Return the [x, y] coordinate for the center point of the cell that contains the specified text.  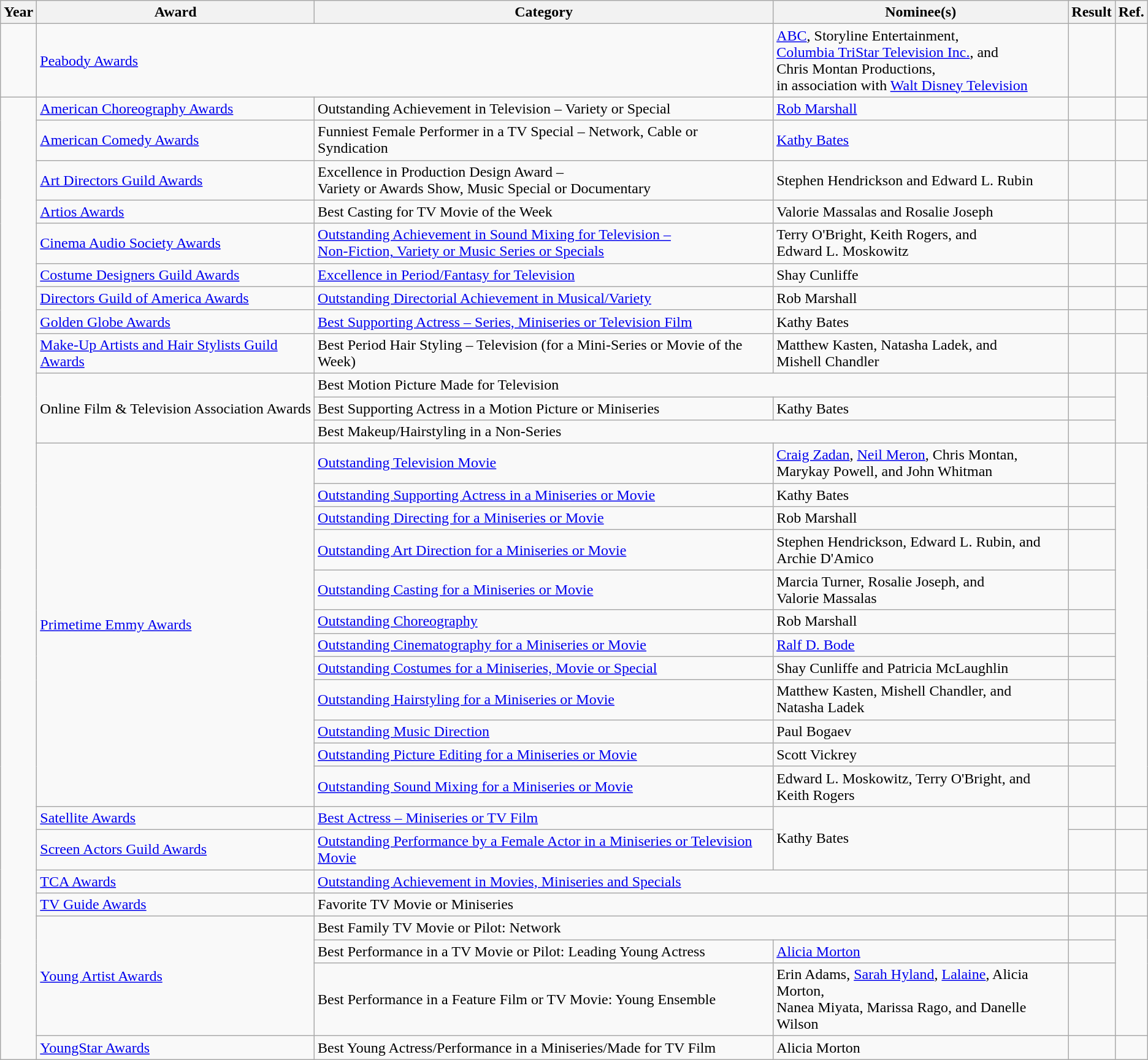
Outstanding Television Movie [544, 464]
Best Casting for TV Movie of the Week [544, 212]
Category [544, 12]
Stephen Hendrickson and Edward L. Rubin [921, 180]
Best Performance in a Feature Film or TV Movie: Young Ensemble [544, 1000]
Outstanding Achievement in Sound Mixing for Television – Non-Fiction, Variety or Music Series or Specials [544, 243]
Best Family TV Movie or Pilot: Network [692, 928]
Paul Bogaev [921, 731]
Outstanding Picture Editing for a Miniseries or Movie [544, 755]
Primetime Emmy Awards [175, 625]
Make-Up Artists and Hair Stylists Guild Awards [175, 353]
Directors Guild of America Awards [175, 298]
Scott Vickrey [921, 755]
Best Young Actress/Performance in a Miniseries/Made for TV Film [544, 1048]
Outstanding Achievement in Movies, Miniseries and Specials [692, 881]
Outstanding Directorial Achievement in Musical/Variety [544, 298]
Outstanding Hairstyling for a Miniseries or Movie [544, 699]
Best Period Hair Styling – Television (for a Mini-Series or Movie of the Week) [544, 353]
Craig Zadan, Neil Meron, Chris Montan, Marykay Powell, and John Whitman [921, 464]
Costume Designers Guild Awards [175, 275]
Best Actress – Miniseries or TV Film [544, 818]
Ref. [1131, 12]
Art Directors Guild Awards [175, 180]
Best Supporting Actress – Series, Miniseries or Television Film [544, 321]
Outstanding Directing for a Miniseries or Movie [544, 518]
Nominee(s) [921, 12]
TCA Awards [175, 881]
Outstanding Costumes for a Miniseries, Movie or Special [544, 668]
Erin Adams, Sarah Hyland, Lalaine, Alicia Morton, Nanea Miyata, Marissa Rago, and Danelle Wilson [921, 1000]
American Choreography Awards [175, 109]
Award [175, 12]
Funniest Female Performer in a TV Special – Network, Cable or Syndication [544, 140]
Edward L. Moskowitz, Terry O'Bright, and Keith Rogers [921, 786]
TV Guide Awards [175, 905]
Matthew Kasten, Natasha Ladek, and Mishell Chandler [921, 353]
Outstanding Achievement in Television – Variety or Special [544, 109]
Favorite TV Movie or Miniseries [692, 905]
Golden Globe Awards [175, 321]
Outstanding Music Direction [544, 731]
Satellite Awards [175, 818]
Outstanding Casting for a Miniseries or Movie [544, 590]
Valorie Massalas and Rosalie Joseph [921, 212]
Excellence in Production Design Award – Variety or Awards Show, Music Special or Documentary [544, 180]
Peabody Awards [405, 60]
Best Supporting Actress in a Motion Picture or Miniseries [544, 408]
Artios Awards [175, 212]
Outstanding Art Direction for a Miniseries or Movie [544, 550]
ABC, Storyline Entertainment, Columbia TriStar Television Inc., and Chris Montan Productions, in association with Walt Disney Television [921, 60]
Result [1092, 12]
Outstanding Choreography [544, 621]
Best Performance in a TV Movie or Pilot: Leading Young Actress [544, 951]
Shay Cunliffe [921, 275]
Matthew Kasten, Mishell Chandler, and Natasha Ladek [921, 699]
Best Motion Picture Made for Television [692, 385]
Excellence in Period/Fantasy for Television [544, 275]
Outstanding Performance by a Female Actor in a Miniseries or Television Movie [544, 849]
Cinema Audio Society Awards [175, 243]
YoungStar Awards [175, 1048]
Outstanding Cinematography for a Miniseries or Movie [544, 645]
Stephen Hendrickson, Edward L. Rubin, and Archie D'Amico [921, 550]
Terry O'Bright, Keith Rogers, and Edward L. Moskowitz [921, 243]
Year [18, 12]
Young Artist Awards [175, 977]
American Comedy Awards [175, 140]
Ralf D. Bode [921, 645]
Screen Actors Guild Awards [175, 849]
Shay Cunliffe and Patricia McLaughlin [921, 668]
Outstanding Supporting Actress in a Miniseries or Movie [544, 495]
Outstanding Sound Mixing for a Miniseries or Movie [544, 786]
Online Film & Television Association Awards [175, 408]
Marcia Turner, Rosalie Joseph, and Valorie Massalas [921, 590]
Best Makeup/Hairstyling in a Non-Series [692, 432]
